Provide the [X, Y] coordinate of the cell's center where the given text is located.  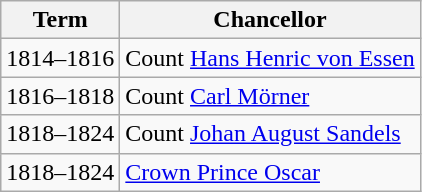
Count Carl Mörner [270, 96]
1816–1818 [60, 96]
1814–1816 [60, 58]
Term [60, 20]
Count Johan August Sandels [270, 134]
Crown Prince Oscar [270, 172]
Count Hans Henric von Essen [270, 58]
Chancellor [270, 20]
